Locate the cell with the specified text and output its (x, y) center coordinate. 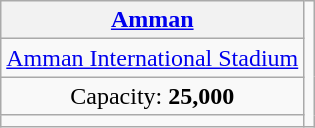
Amman (152, 20)
Amman International Stadium (152, 58)
Capacity: 25,000 (152, 96)
